For the text-containing cell, return its midpoint in [x, y] coordinate format. 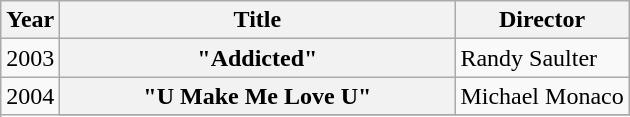
Director [542, 20]
"Addicted" [258, 58]
Year [30, 20]
2004 [30, 96]
Randy Saulter [542, 58]
"U Make Me Love U" [258, 96]
Michael Monaco [542, 96]
2003 [30, 58]
Title [258, 20]
